Detect which cell encompasses the target text, then output its (X, Y) center coordinate. 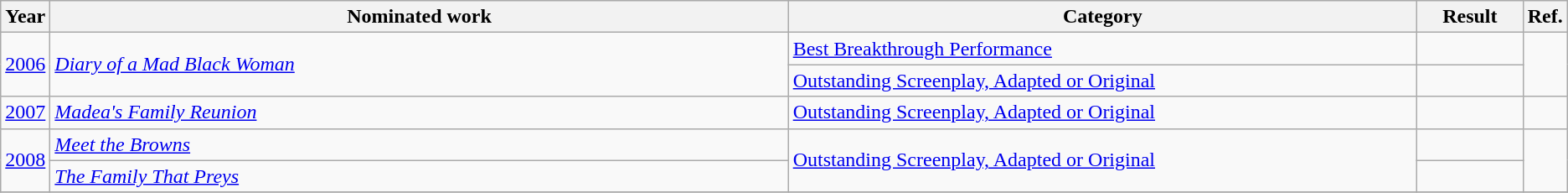
The Family That Preys (419, 176)
Meet the Browns (419, 144)
Year (25, 17)
Best Breakthrough Performance (1102, 49)
Ref. (1545, 17)
Result (1469, 17)
Madea's Family Reunion (419, 112)
2007 (25, 112)
Diary of a Mad Black Woman (419, 65)
2008 (25, 160)
2006 (25, 65)
Category (1102, 17)
Nominated work (419, 17)
